Find where the given text appears and provide that cell's center as (X, Y) coordinate. 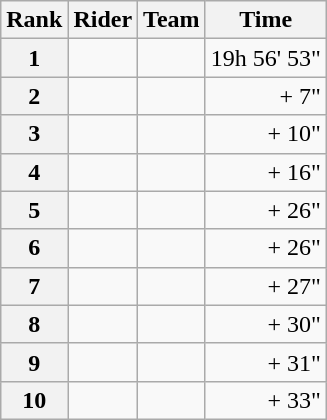
Time (266, 20)
+ 27" (266, 286)
5 (34, 210)
1 (34, 58)
6 (34, 248)
8 (34, 324)
+ 33" (266, 400)
7 (34, 286)
19h 56' 53" (266, 58)
9 (34, 362)
+ 7" (266, 96)
+ 31" (266, 362)
4 (34, 172)
Rider (103, 20)
10 (34, 400)
3 (34, 134)
Team (172, 20)
Rank (34, 20)
+ 10" (266, 134)
+ 30" (266, 324)
+ 16" (266, 172)
2 (34, 96)
